Identify which cell holds the provided text, then report its (X, Y) central coordinate. 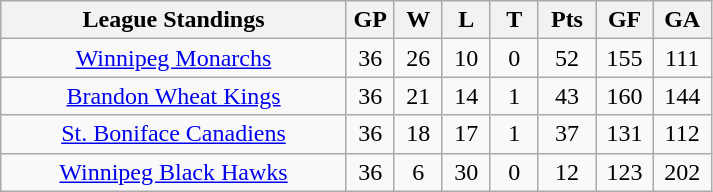
T (514, 20)
St. Boniface Canadiens (174, 134)
160 (625, 96)
131 (625, 134)
21 (418, 96)
202 (682, 172)
GA (682, 20)
43 (567, 96)
Winnipeg Black Hawks (174, 172)
Winnipeg Monarchs (174, 58)
112 (682, 134)
17 (466, 134)
GP (370, 20)
123 (625, 172)
111 (682, 58)
144 (682, 96)
14 (466, 96)
26 (418, 58)
12 (567, 172)
30 (466, 172)
L (466, 20)
League Standings (174, 20)
10 (466, 58)
52 (567, 58)
GF (625, 20)
6 (418, 172)
18 (418, 134)
W (418, 20)
Brandon Wheat Kings (174, 96)
37 (567, 134)
155 (625, 58)
Pts (567, 20)
